Return the (x, y) coordinate for the center point of the cell that contains the specified text.  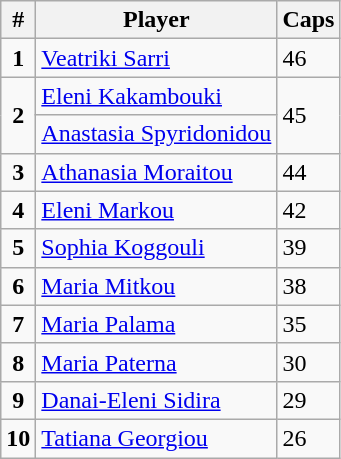
# (18, 20)
Tatiana Georgiou (156, 438)
Eleni Markou (156, 210)
4 (18, 210)
3 (18, 172)
Caps (308, 20)
10 (18, 438)
7 (18, 324)
Eleni Kakambouki (156, 96)
Maria Paterna (156, 362)
2 (18, 115)
Maria Mitkou (156, 286)
Veatriki Sarri (156, 58)
1 (18, 58)
30 (308, 362)
39 (308, 248)
29 (308, 400)
46 (308, 58)
44 (308, 172)
45 (308, 115)
Anastasia Spyridonidou (156, 134)
8 (18, 362)
Sophia Koggouli (156, 248)
Athanasia Moraitou (156, 172)
Danai-Eleni Sidira (156, 400)
42 (308, 210)
Player (156, 20)
Maria Palama (156, 324)
38 (308, 286)
35 (308, 324)
26 (308, 438)
9 (18, 400)
6 (18, 286)
5 (18, 248)
